Find where the given text appears and provide that cell's center as (x, y) coordinate. 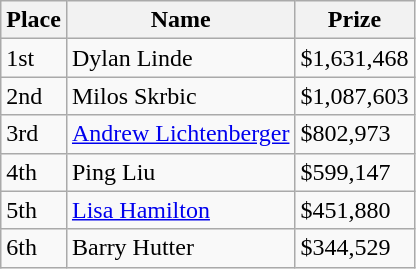
Lisa Hamilton (180, 210)
Place (34, 20)
$802,973 (354, 134)
3rd (34, 134)
Dylan Linde (180, 58)
Ping Liu (180, 172)
6th (34, 248)
2nd (34, 96)
Andrew Lichtenberger (180, 134)
$451,880 (354, 210)
Barry Hutter (180, 248)
$1,631,468 (354, 58)
$1,087,603 (354, 96)
$599,147 (354, 172)
5th (34, 210)
Name (180, 20)
Milos Skrbic (180, 96)
Prize (354, 20)
$344,529 (354, 248)
1st (34, 58)
4th (34, 172)
